Search for the cell housing the specified text and yield its [X, Y] center coordinate. 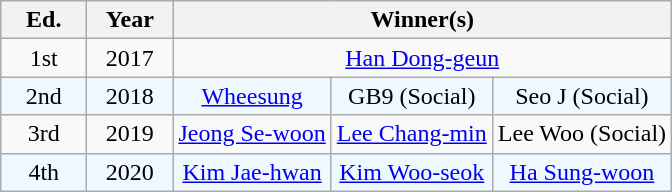
Lee Chang-min [412, 134]
2019 [130, 134]
Ha Sung-woon [582, 172]
Wheesung [252, 96]
Kim Woo-seok [412, 172]
Year [130, 20]
Winner(s) [422, 20]
Jeong Se-woon [252, 134]
GB9 (Social) [412, 96]
2020 [130, 172]
Kim Jae-hwan [252, 172]
2017 [130, 58]
Han Dong-geun [422, 58]
2018 [130, 96]
3rd [44, 134]
1st [44, 58]
2nd [44, 96]
Ed. [44, 20]
Lee Woo (Social) [582, 134]
4th [44, 172]
Seo J (Social) [582, 96]
